Return [x, y] of the center of cell containing provided text 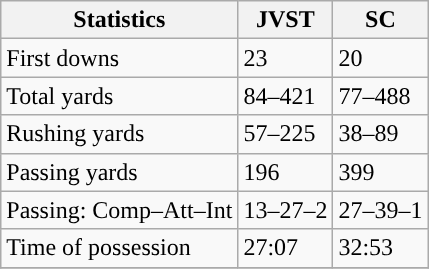
27:07 [286, 248]
Passing: Comp–Att–Int [120, 210]
13–27–2 [286, 210]
First downs [120, 58]
399 [380, 172]
SC [380, 20]
32:53 [380, 248]
Time of possession [120, 248]
JVST [286, 20]
57–225 [286, 134]
196 [286, 172]
Rushing yards [120, 134]
23 [286, 58]
20 [380, 58]
Passing yards [120, 172]
Statistics [120, 20]
38–89 [380, 134]
77–488 [380, 96]
Total yards [120, 96]
84–421 [286, 96]
27–39–1 [380, 210]
